Search for the cell housing the specified text and yield its [x, y] center coordinate. 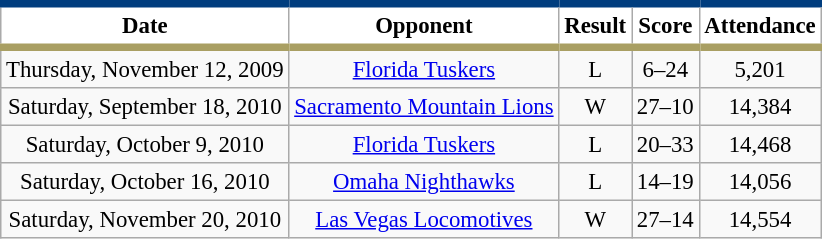
Saturday, October 16, 2010 [145, 182]
6–24 [666, 68]
Thursday, November 12, 2009 [145, 68]
14–19 [666, 182]
Omaha Nighthawks [424, 182]
Saturday, October 9, 2010 [145, 145]
Attendance [760, 26]
27–14 [666, 220]
14,056 [760, 182]
Saturday, September 18, 2010 [145, 107]
27–10 [666, 107]
Las Vegas Locomotives [424, 220]
14,468 [760, 145]
Saturday, November 20, 2010 [145, 220]
14,554 [760, 220]
5,201 [760, 68]
20–33 [666, 145]
Opponent [424, 26]
Sacramento Mountain Lions [424, 107]
Result [596, 26]
Score [666, 26]
Date [145, 26]
14,384 [760, 107]
